Pinpoint the cell where the given text exists, returning its (x, y) midpoint coordinate. 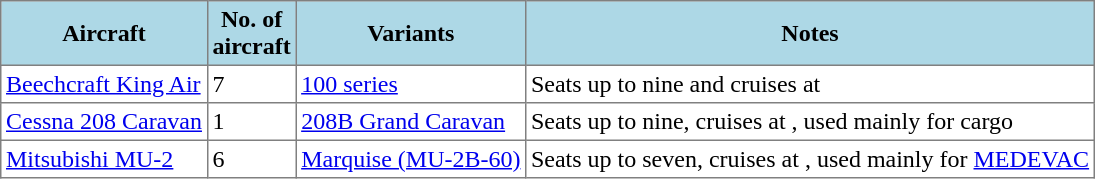
Cessna 208 Caravan (104, 122)
Variants (411, 33)
Seats up to nine, cruises at , used mainly for cargo (810, 122)
Seats up to seven, cruises at , used mainly for MEDEVAC (810, 159)
6 (252, 159)
Seats up to nine and cruises at (810, 84)
Beechcraft King Air (104, 84)
1 (252, 122)
Mitsubishi MU-2 (104, 159)
Aircraft (104, 33)
No. ofaircraft (252, 33)
Notes (810, 33)
208B Grand Caravan (411, 122)
Marquise (MU-2B-60) (411, 159)
100 series (411, 84)
7 (252, 84)
